Provide the [x, y] coordinate of the cell's center where the given text is located.  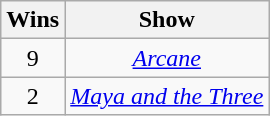
Show [167, 20]
2 [33, 96]
Arcane [167, 58]
9 [33, 58]
Wins [33, 20]
Maya and the Three [167, 96]
